Identify which cell holds the provided text, then report its [x, y] central coordinate. 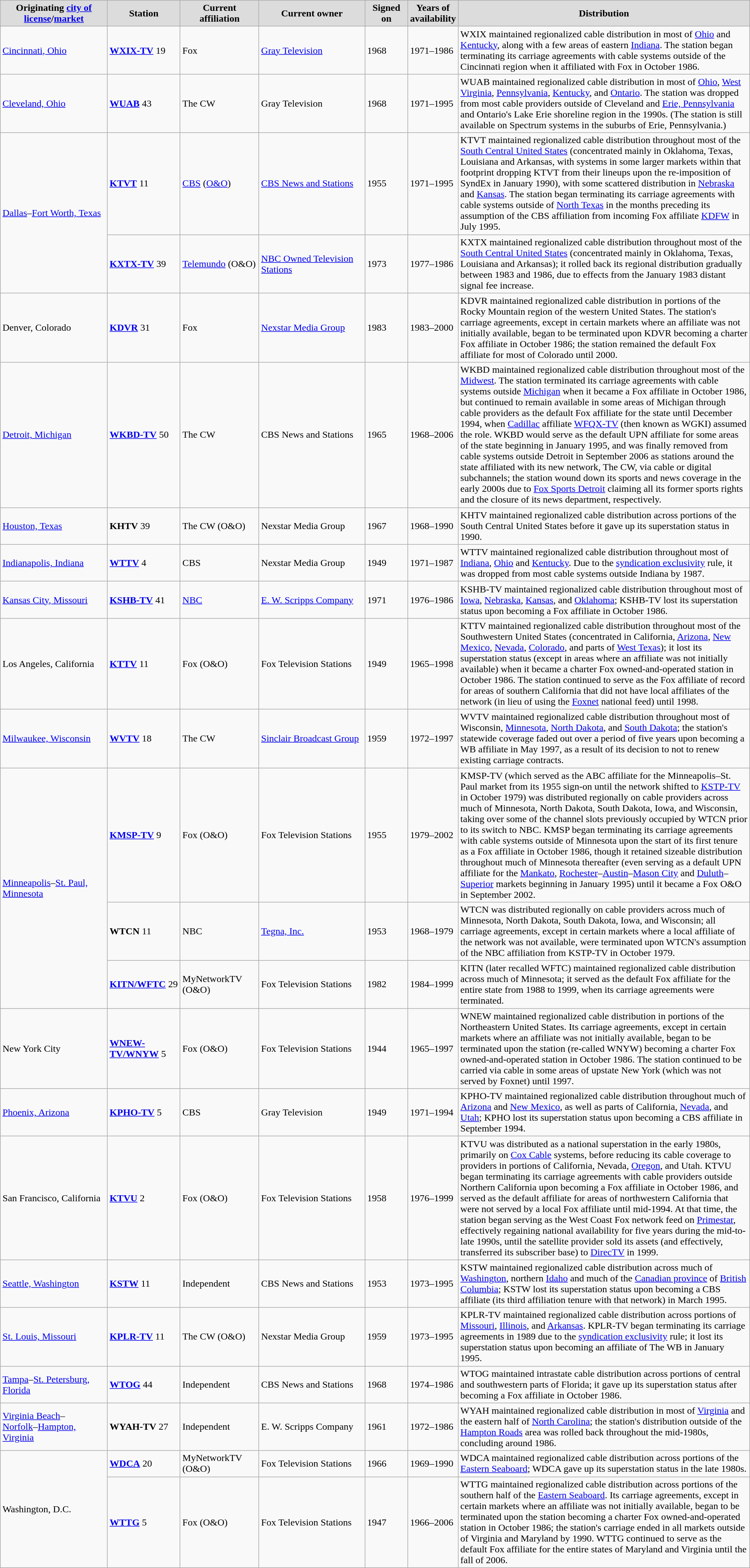
WVTV 18 [144, 738]
1984–1999 [433, 984]
KTVU 2 [144, 1198]
Minneapolis–St. Paul, Minnesota [54, 888]
Dallas–Fort Worth, Texas [54, 213]
Sinclair Broadcast Group [312, 738]
1977–1986 [433, 264]
KTTV 11 [144, 664]
Distribution [604, 14]
KHTV 39 [144, 526]
1968–1979 [433, 932]
Telemundo (O&O) [220, 264]
WTOG 44 [144, 1384]
KTVT 11 [144, 184]
KMSP-TV 9 [144, 835]
1966 [386, 1464]
Originating city of license/market [54, 14]
Los Angeles, California [54, 664]
KXTX-TV 39 [144, 264]
1976–1999 [433, 1198]
San Francisco, California [54, 1198]
1968–2006 [433, 435]
KDVR 31 [144, 328]
St. Louis, Missouri [54, 1337]
Years ofavailability [433, 14]
WDCA 20 [144, 1464]
1965–1998 [433, 664]
1979–2002 [433, 835]
1961 [386, 1427]
New York City [54, 1049]
1972–1997 [433, 738]
Cincinnati, Ohio [54, 51]
1944 [386, 1049]
Current affiliation [220, 14]
WTCN 11 [144, 932]
1965–1997 [433, 1049]
WUAB 43 [144, 103]
CBS (O&O) [220, 184]
1973 [386, 264]
1958 [386, 1198]
Cleveland, Ohio [54, 103]
1966–2006 [433, 1522]
WDCA maintained regionalized cable distribution across portions of the Eastern Seaboard; WDCA gave up its superstation status in the late 1980s. [604, 1464]
1972–1986 [433, 1427]
1983–2000 [433, 328]
Detroit, Michigan [54, 435]
Denver, Colorado [54, 328]
1969–1990 [433, 1464]
1974–1986 [433, 1384]
1983 [386, 328]
WKBD-TV 50 [144, 435]
Kansas City, Missouri [54, 600]
1965 [386, 435]
1967 [386, 526]
WXIX-TV 19 [144, 51]
WNEW-TV/WNYW 5 [144, 1049]
Washington, D.C. [54, 1509]
Virginia Beach–Norfolk–Hampton, Virginia [54, 1427]
Current owner [312, 14]
Signed on [386, 14]
1971–1994 [433, 1113]
1968–1990 [433, 526]
Tegna, Inc. [312, 932]
KSTW 11 [144, 1283]
1947 [386, 1522]
KHTV maintained regionalized cable distribution across portions of the South Central United States before it gave up its superstation status in 1990. [604, 526]
Station [144, 14]
KPLR-TV 11 [144, 1337]
KPHO-TV 5 [144, 1113]
NBC Owned Television Stations [312, 264]
WTTV 4 [144, 563]
WYAH-TV 27 [144, 1427]
Seattle, Washington [54, 1283]
WTTG 5 [144, 1522]
1982 [386, 984]
Houston, Texas [54, 526]
KITN/WFTC 29 [144, 984]
1971–1986 [433, 51]
Milwaukee, Wisconsin [54, 738]
Tampa–St. Petersburg, Florida [54, 1384]
1971–1987 [433, 563]
1976–1986 [433, 600]
KSHB-TV 41 [144, 600]
Indianapolis, Indiana [54, 563]
1971 [386, 600]
Phoenix, Arizona [54, 1113]
